Capture the cell that displays the provided text and extract its (X, Y) central coordinate. 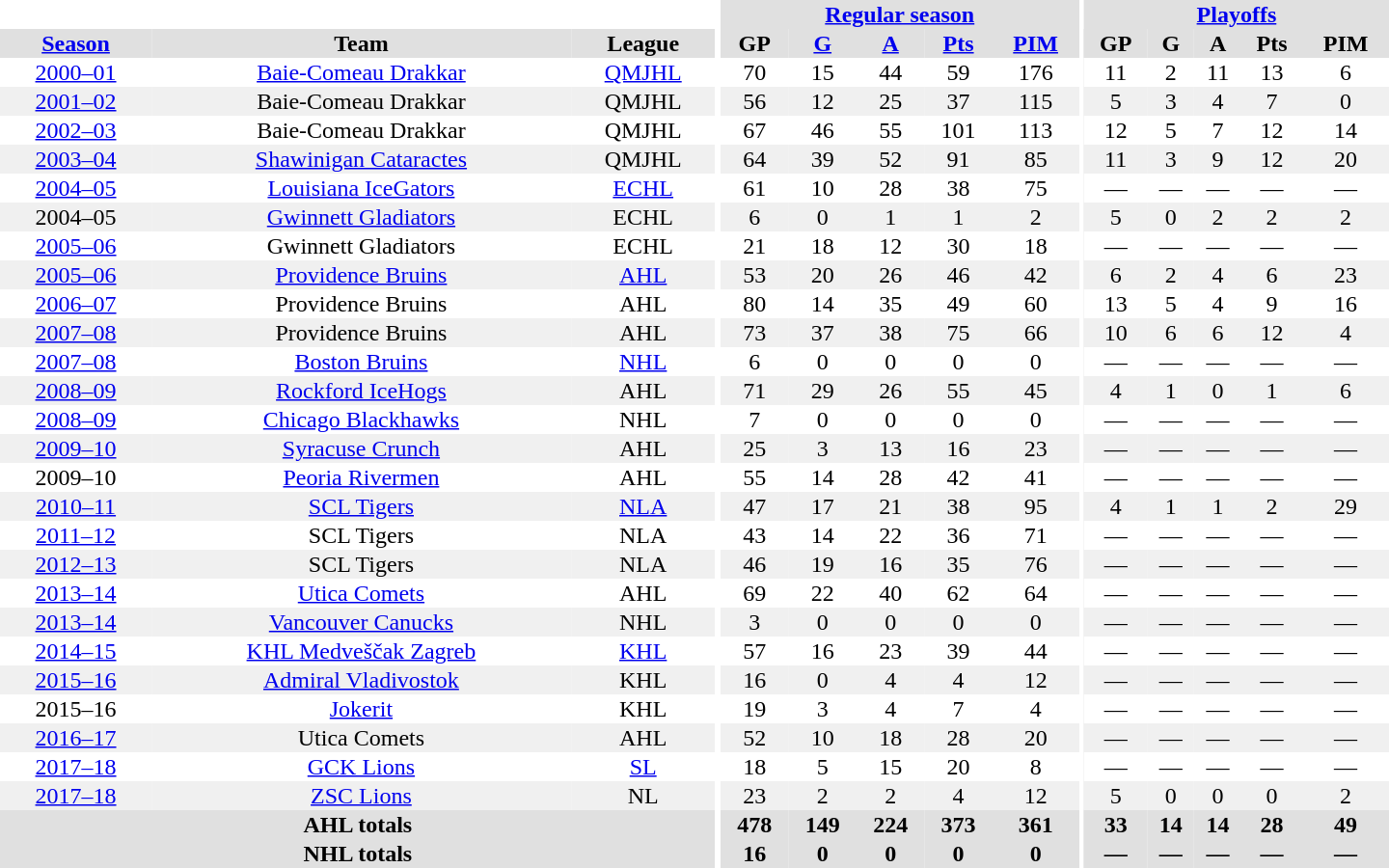
76 (1036, 564)
43 (754, 535)
66 (1036, 333)
67 (754, 130)
113 (1036, 130)
ZSC Lions (361, 796)
2002–03 (75, 130)
Jokerit (361, 709)
80 (754, 304)
70 (754, 72)
60 (1036, 304)
AHL totals (358, 825)
57 (754, 651)
69 (754, 593)
17 (823, 506)
361 (1036, 825)
Shawinigan Cataractes (361, 159)
85 (1036, 159)
SL (643, 767)
373 (958, 825)
Peoria Rivermen (361, 477)
115 (1036, 101)
Chicago Blackhawks (361, 420)
101 (958, 130)
91 (958, 159)
95 (1036, 506)
59 (958, 72)
224 (890, 825)
2010–11 (75, 506)
41 (1036, 477)
2003–04 (75, 159)
Vancouver Canucks (361, 622)
Season (75, 43)
Syracuse Crunch (361, 448)
61 (754, 188)
2000–01 (75, 72)
NL (643, 796)
2012–13 (75, 564)
73 (754, 333)
2014–15 (75, 651)
47 (754, 506)
62 (958, 593)
Team (361, 43)
36 (958, 535)
Louisiana IceGators (361, 188)
KHL Medveščak Zagreb (361, 651)
176 (1036, 72)
Admiral Vladivostok (361, 680)
56 (754, 101)
2011–12 (75, 535)
Rockford IceHogs (361, 391)
8 (1036, 767)
Boston Bruins (361, 362)
33 (1116, 825)
2006–07 (75, 304)
Regular season (899, 14)
40 (890, 593)
30 (958, 246)
2001–02 (75, 101)
45 (1036, 391)
149 (823, 825)
Playoffs (1237, 14)
GCK Lions (361, 767)
NHL totals (358, 854)
53 (754, 275)
League (643, 43)
478 (754, 825)
2016–17 (75, 738)
